Capture the cell that displays the provided text and extract its (X, Y) central coordinate. 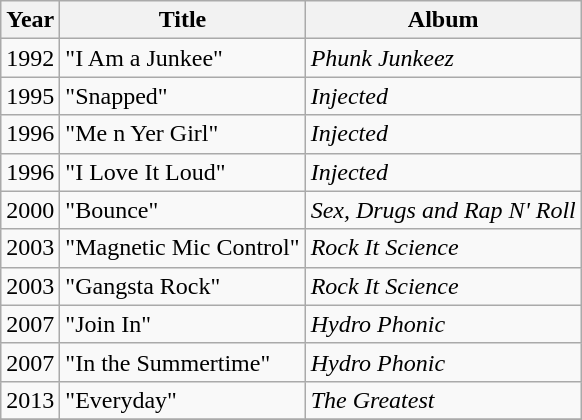
Album (443, 20)
"I Am a Junkee" (182, 58)
1992 (30, 58)
The Greatest (443, 400)
"Gangsta Rock" (182, 286)
"Bounce" (182, 210)
"Magnetic Mic Control" (182, 248)
"Join In" (182, 324)
"In the Summertime" (182, 362)
"Everyday" (182, 400)
"I Love It Loud" (182, 172)
Title (182, 20)
Sex, Drugs and Rap N' Roll (443, 210)
1995 (30, 96)
Year (30, 20)
2013 (30, 400)
2000 (30, 210)
Phunk Junkeez (443, 58)
"Snapped" (182, 96)
"Me n Yer Girl" (182, 134)
